Return the (x, y) coordinate for the center point of the cell that contains the specified text.  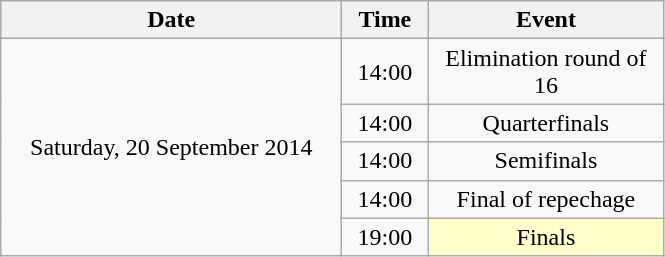
Elimination round of 16 (546, 72)
Event (546, 20)
Date (172, 20)
Final of repechage (546, 199)
Time (385, 20)
Quarterfinals (546, 123)
19:00 (385, 237)
Semifinals (546, 161)
Finals (546, 237)
Saturday, 20 September 2014 (172, 148)
